From the cell containing the given text, extract its center point as (x, y) coordinate. 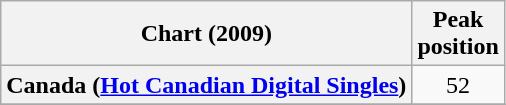
52 (458, 85)
Chart (2009) (206, 34)
Canada (Hot Canadian Digital Singles) (206, 85)
Peakposition (458, 34)
